Detect which cell encompasses the target text, then output its (X, Y) center coordinate. 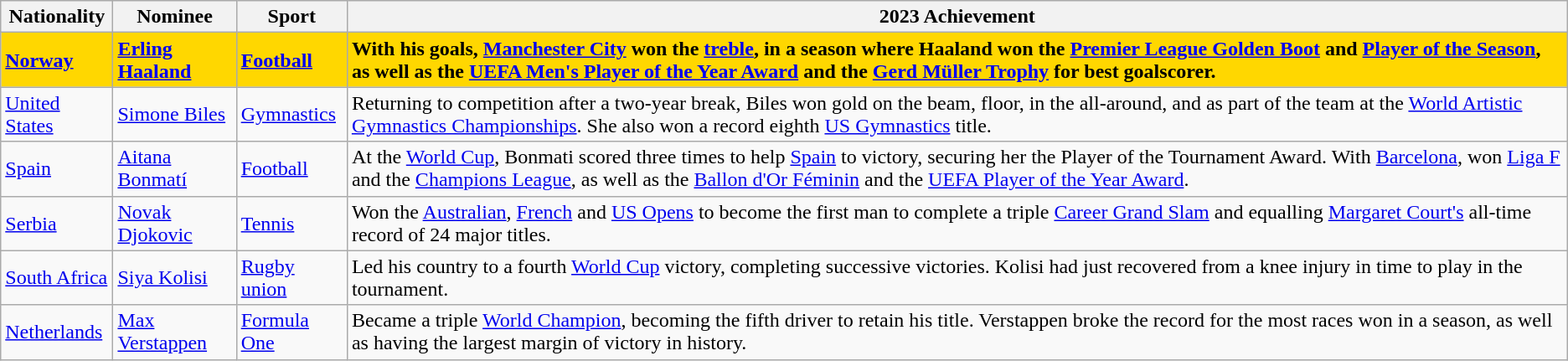
Gymnastics (291, 114)
Netherlands (57, 332)
Max Verstappen (174, 332)
Sport (291, 17)
Erling Haaland (174, 60)
Rugby union (291, 278)
Norway (57, 60)
Serbia (57, 223)
Siya Kolisi (174, 278)
South Africa (57, 278)
Tennis (291, 223)
Novak Djokovic (174, 223)
Spain (57, 169)
United States (57, 114)
Aitana Bonmatí (174, 169)
Simone Biles (174, 114)
Formula One (291, 332)
Nationality (57, 17)
2023 Achievement (957, 17)
Nominee (174, 17)
